Return the (x, y) coordinate for the center point of the cell that contains the specified text.  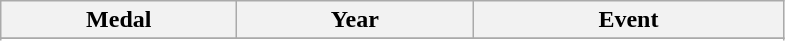
Medal (119, 20)
Event (628, 20)
Year (355, 20)
